Pinpoint the cell where the given text exists, returning its (X, Y) midpoint coordinate. 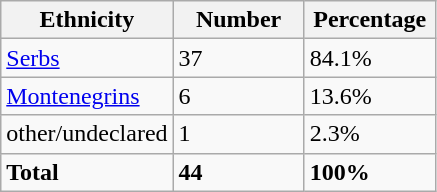
Ethnicity (87, 20)
100% (370, 172)
Percentage (370, 20)
Total (87, 172)
Serbs (87, 58)
84.1% (370, 58)
13.6% (370, 96)
37 (238, 58)
1 (238, 134)
6 (238, 96)
2.3% (370, 134)
other/undeclared (87, 134)
Number (238, 20)
44 (238, 172)
Montenegrins (87, 96)
